Output the [X, Y] coordinate of the center of the cell containing the given text.  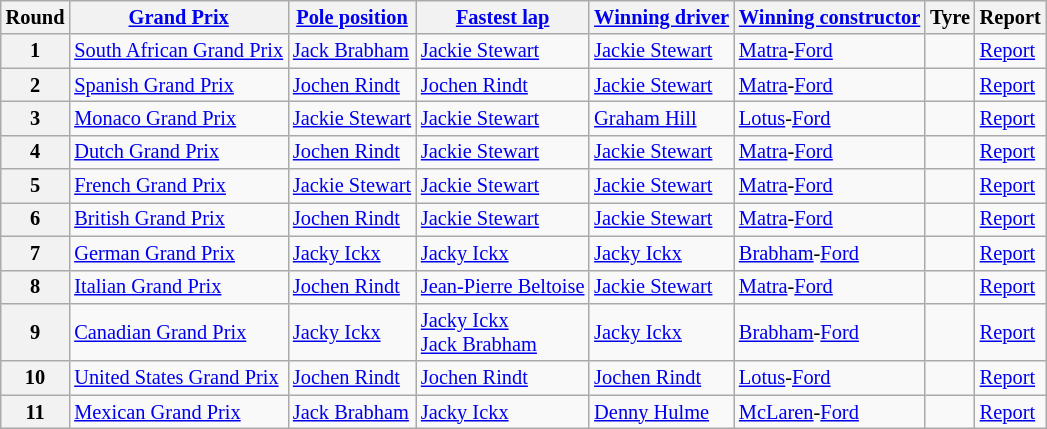
British Grand Prix [178, 219]
8 [36, 287]
Pole position [352, 17]
1 [36, 51]
9 [36, 332]
Denny Hulme [662, 412]
South African Grand Prix [178, 51]
Italian Grand Prix [178, 287]
10 [36, 378]
Grand Prix [178, 17]
Mexican Grand Prix [178, 412]
11 [36, 412]
2 [36, 85]
German Grand Prix [178, 253]
Round [36, 17]
Jean-Pierre Beltoise [502, 287]
Monaco Grand Prix [178, 118]
6 [36, 219]
5 [36, 186]
Jacky Ickx Jack Brabham [502, 332]
French Grand Prix [178, 186]
Graham Hill [662, 118]
Tyre [950, 17]
Winning driver [662, 17]
United States Grand Prix [178, 378]
3 [36, 118]
McLaren-Ford [830, 412]
Canadian Grand Prix [178, 332]
7 [36, 253]
Dutch Grand Prix [178, 152]
Fastest lap [502, 17]
Spanish Grand Prix [178, 85]
Winning constructor [830, 17]
4 [36, 152]
